Identify which cell holds the provided text, then report its (X, Y) central coordinate. 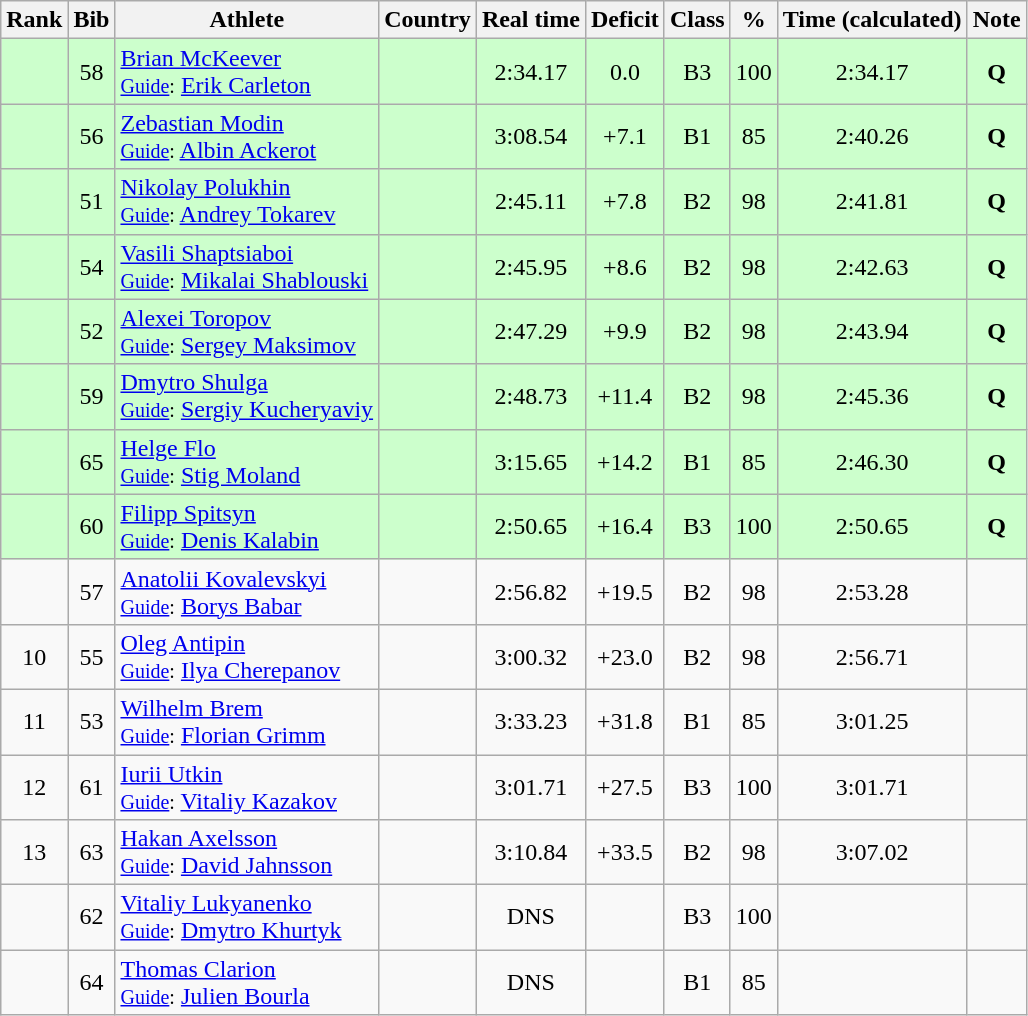
2:48.73 (530, 396)
Vitaliy LukyanenkoGuide: Dmytro Khurtyk (247, 918)
3:10.84 (530, 852)
Iurii UtkinGuide: Vitaliy Kazakov (247, 786)
2:47.29 (530, 332)
2:41.81 (872, 202)
3:08.54 (530, 136)
2:43.94 (872, 332)
Real time (530, 20)
2:40.26 (872, 136)
63 (92, 852)
52 (92, 332)
59 (92, 396)
+7.8 (624, 202)
3:15.65 (530, 462)
+27.5 (624, 786)
Filipp SpitsynGuide: Denis Kalabin (247, 526)
+31.8 (624, 722)
Dmytro ShulgaGuide: Sergiy Kucheryaviy (247, 396)
3:00.32 (530, 656)
2:56.82 (530, 592)
+9.9 (624, 332)
Bib (92, 20)
13 (34, 852)
2:45.36 (872, 396)
Brian McKeeverGuide: Erik Carleton (247, 72)
Time (calculated) (872, 20)
Alexei ToropovGuide: Sergey Maksimov (247, 332)
+33.5 (624, 852)
0.0 (624, 72)
Country (428, 20)
62 (92, 918)
2:53.28 (872, 592)
Nikolay PolukhinGuide: Andrey Tokarev (247, 202)
Thomas ClarionGuide: Julien Bourla (247, 982)
2:46.30 (872, 462)
2:45.11 (530, 202)
Rank (34, 20)
% (754, 20)
65 (92, 462)
+16.4 (624, 526)
2:56.71 (872, 656)
Anatolii KovalevskyiGuide: Borys Babar (247, 592)
58 (92, 72)
60 (92, 526)
Wilhelm BremGuide: Florian Grimm (247, 722)
Note (996, 20)
2:45.95 (530, 266)
+23.0 (624, 656)
51 (92, 202)
+8.6 (624, 266)
+11.4 (624, 396)
2:42.63 (872, 266)
64 (92, 982)
+14.2 (624, 462)
53 (92, 722)
Zebastian ModinGuide: Albin Ackerot (247, 136)
54 (92, 266)
Athlete (247, 20)
Helge FloGuide: Stig Moland (247, 462)
61 (92, 786)
Hakan AxelssonGuide: David Jahnsson (247, 852)
+7.1 (624, 136)
12 (34, 786)
Class (697, 20)
55 (92, 656)
3:33.23 (530, 722)
3:07.02 (872, 852)
10 (34, 656)
Vasili ShaptsiaboiGuide: Mikalai Shablouski (247, 266)
3:01.25 (872, 722)
+19.5 (624, 592)
Deficit (624, 20)
56 (92, 136)
Oleg AntipinGuide: Ilya Cherepanov (247, 656)
11 (34, 722)
57 (92, 592)
